Determine the (X, Y) coordinate at the center of the cell enclosing the given text.  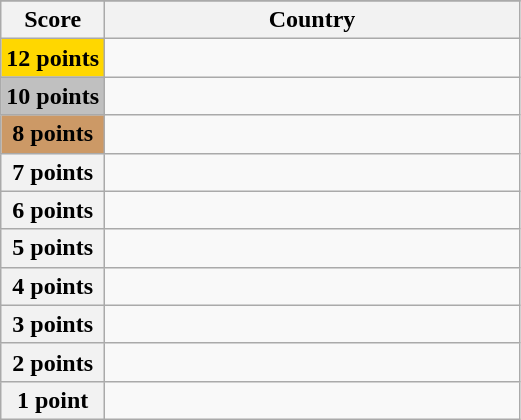
2 points (53, 362)
Country (312, 20)
12 points (53, 58)
5 points (53, 248)
Score (53, 20)
8 points (53, 134)
6 points (53, 210)
7 points (53, 172)
10 points (53, 96)
4 points (53, 286)
3 points (53, 324)
1 point (53, 400)
